Output the [X, Y] coordinate of the center of the cell containing the given text.  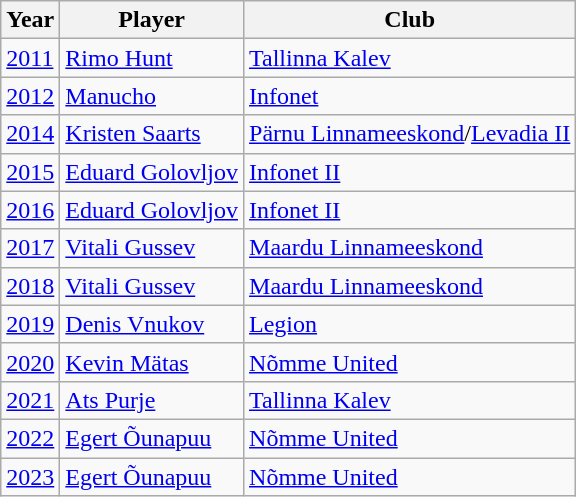
2022 [30, 438]
2017 [30, 248]
2012 [30, 96]
Infonet [410, 96]
Kevin Mätas [152, 362]
2018 [30, 286]
2011 [30, 58]
2021 [30, 400]
Year [30, 20]
Kristen Saarts [152, 134]
2020 [30, 362]
Denis Vnukov [152, 324]
Manucho [152, 96]
Legion [410, 324]
2014 [30, 134]
Club [410, 20]
Ats Purje [152, 400]
2015 [30, 172]
2023 [30, 477]
Player [152, 20]
2016 [30, 210]
Rimo Hunt [152, 58]
Pärnu Linnameeskond/Levadia II [410, 134]
2019 [30, 324]
